Locate the cell with the specified text and output its (X, Y) center coordinate. 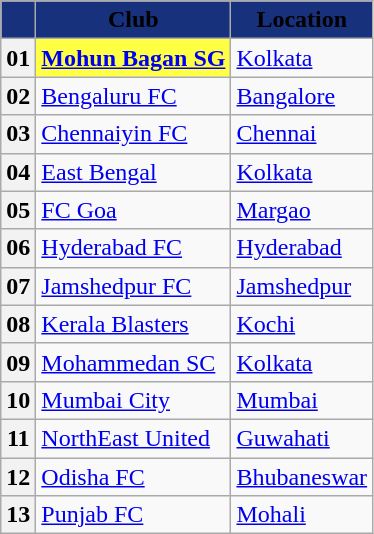
Mohun Bagan SG (134, 58)
Punjab FC (134, 515)
Kerala Blasters (134, 324)
Chennaiyin FC (134, 134)
Hyderabad FC (134, 248)
12 (18, 477)
Chennai (302, 134)
13 (18, 515)
11 (18, 438)
Guwahati (302, 438)
Kochi (302, 324)
East Bengal (134, 172)
Mumbai (302, 400)
Jamshedpur FC (134, 286)
Jamshedpur (302, 286)
Bengaluru FC (134, 96)
06 (18, 248)
FC Goa (134, 210)
Mohammedan SC (134, 362)
Hyderabad (302, 248)
02 (18, 96)
Odisha FC (134, 477)
05 (18, 210)
03 (18, 134)
NorthEast United (134, 438)
Location (302, 20)
Bhubaneswar (302, 477)
04 (18, 172)
Bangalore (302, 96)
Club (134, 20)
07 (18, 286)
01 (18, 58)
10 (18, 400)
09 (18, 362)
Mumbai City (134, 400)
08 (18, 324)
Margao (302, 210)
Mohali (302, 515)
